Extract the (X, Y) coordinate from the center of the cell holding the provided text.  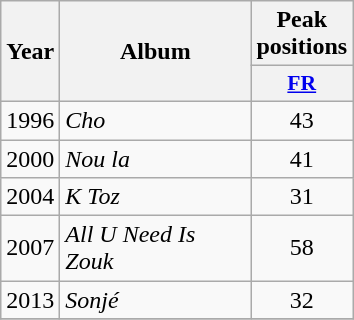
Year (30, 52)
58 (302, 248)
All U Need Is Zouk (156, 248)
41 (302, 159)
1996 (30, 120)
2004 (30, 197)
K Toz (156, 197)
2007 (30, 248)
43 (302, 120)
2000 (30, 159)
FR (302, 84)
2013 (30, 300)
Peak positions (302, 34)
31 (302, 197)
Album (156, 52)
Sonjé (156, 300)
Nou la (156, 159)
32 (302, 300)
Cho (156, 120)
